Capture the cell that displays the provided text and extract its [x, y] central coordinate. 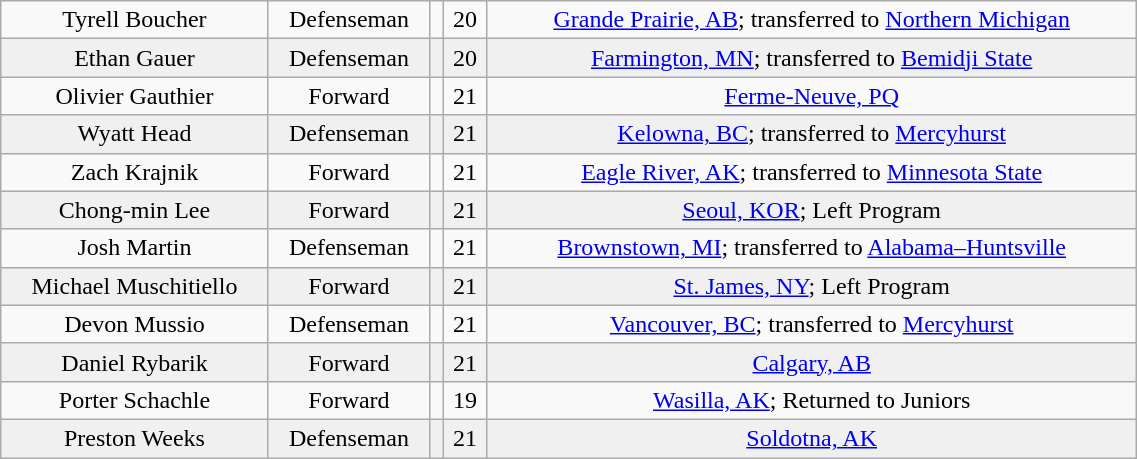
19 [464, 400]
Wasilla, AK; Returned to Juniors [812, 400]
Zach Krajnik [134, 172]
Wyatt Head [134, 134]
Seoul, KOR; Left Program [812, 210]
Porter Schachle [134, 400]
Ferme-Neuve, PQ [812, 96]
Preston Weeks [134, 438]
Ethan Gauer [134, 58]
Kelowna, BC; transferred to Mercyhurst [812, 134]
Farmington, MN; transferred to Bemidji State [812, 58]
Grande Prairie, AB; transferred to Northern Michigan [812, 20]
Daniel Rybarik [134, 362]
Devon Mussio [134, 324]
Eagle River, AK; transferred to Minnesota State [812, 172]
St. James, NY; Left Program [812, 286]
Calgary, AB [812, 362]
Michael Muschitiello [134, 286]
Vancouver, BC; transferred to Mercyhurst [812, 324]
Brownstown, MI; transferred to Alabama–Huntsville [812, 248]
Josh Martin [134, 248]
Chong-min Lee [134, 210]
Olivier Gauthier [134, 96]
Tyrell Boucher [134, 20]
Soldotna, AK [812, 438]
